Search for the cell housing the specified text and yield its [x, y] center coordinate. 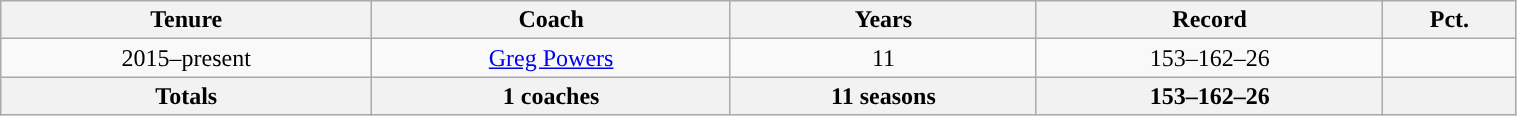
Years [883, 20]
Greg Powers [552, 58]
11 [883, 58]
Coach [552, 20]
Totals [186, 96]
2015–present [186, 58]
Pct. [1450, 20]
1 coaches [552, 96]
Record [1209, 20]
Tenure [186, 20]
11 seasons [883, 96]
